Locate the cell with the specified text and output its [x, y] center coordinate. 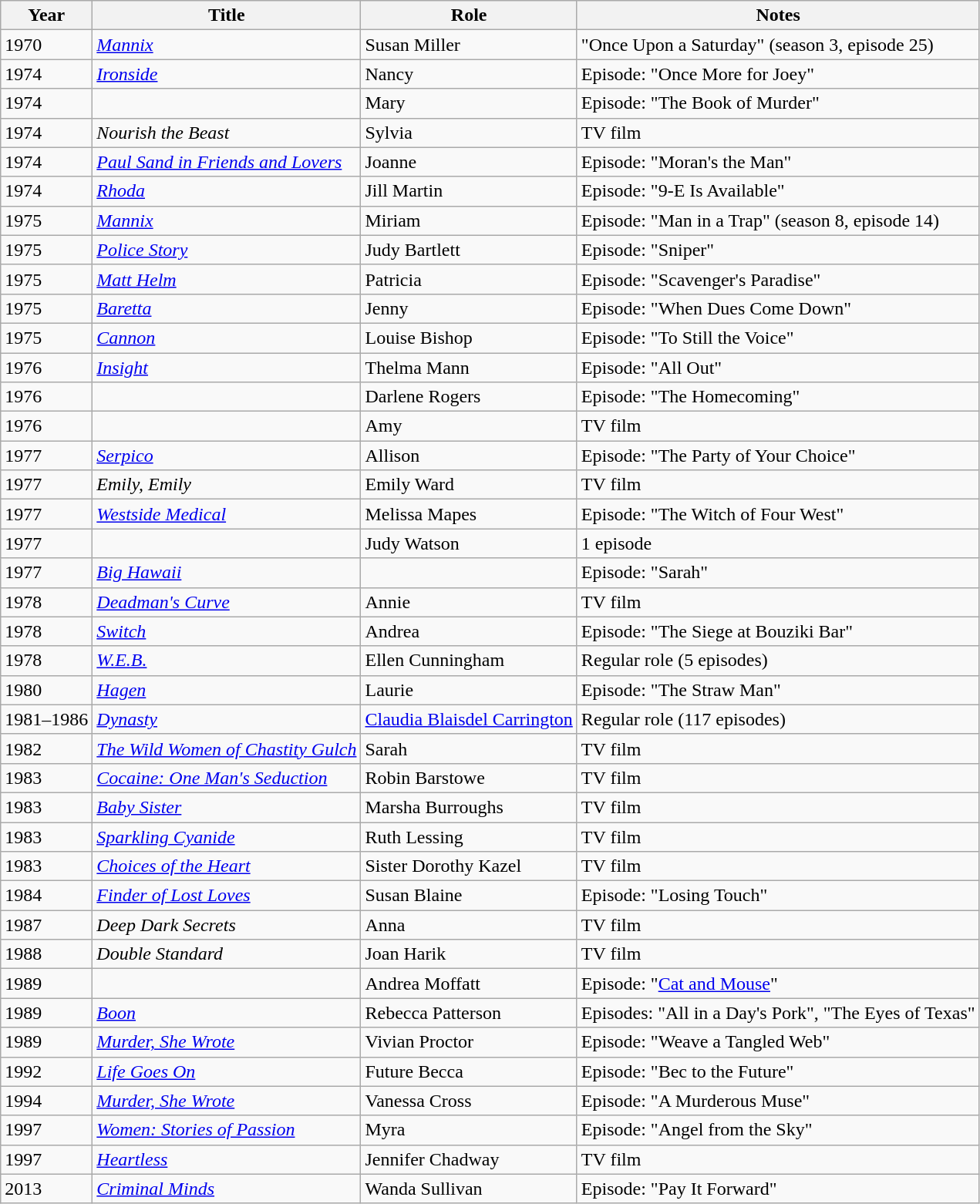
Episode: "All Out" [778, 368]
Allison [469, 456]
Judy Bartlett [469, 250]
Miriam [469, 220]
Big Hawaii [227, 573]
Finder of Lost Loves [227, 896]
1 episode [778, 543]
Heartless [227, 1159]
1980 [46, 690]
Sylvia [469, 133]
Sparkling Cyanide [227, 836]
Episodes: "All in a Day's Pork", "The Eyes of Texas" [778, 1013]
Episode: "Weave a Tangled Web" [778, 1042]
Episode: "Man in a Trap" (season 8, episode 14) [778, 220]
Susan Blaine [469, 896]
1994 [46, 1101]
Nancy [469, 74]
Myra [469, 1130]
Rhoda [227, 191]
Criminal Minds [227, 1189]
Ellen Cunningham [469, 661]
W.E.B. [227, 661]
Episode: "The Party of Your Choice" [778, 456]
Episode: "A Murderous Muse" [778, 1101]
Episode: "9-E Is Available" [778, 191]
Ironside [227, 74]
Vivian Proctor [469, 1042]
Annie [469, 602]
1988 [46, 954]
Laurie [469, 690]
Sarah [469, 748]
2013 [46, 1189]
Emily Ward [469, 485]
Jennifer Chadway [469, 1159]
Patricia [469, 279]
Episode: "When Dues Come Down" [778, 308]
Robin Barstowe [469, 778]
Episode: "Pay It Forward" [778, 1189]
Switch [227, 631]
Episode: "The Siege at Bouziki Bar" [778, 631]
Darlene Rogers [469, 397]
Insight [227, 368]
Joanne [469, 162]
Episode: "Bec to the Future" [778, 1071]
1987 [46, 925]
Deep Dark Secrets [227, 925]
Louise Bishop [469, 338]
1982 [46, 748]
Jenny [469, 308]
Boon [227, 1013]
Baby Sister [227, 807]
Regular role (5 episodes) [778, 661]
Sister Dorothy Kazel [469, 866]
Paul Sand in Friends and Lovers [227, 162]
Episode: "Moran's the Man" [778, 162]
Episode: "The Witch of Four West" [778, 514]
Mary [469, 103]
Melissa Mapes [469, 514]
Cannon [227, 338]
Thelma Mann [469, 368]
Year [46, 15]
Episode: "Sniper" [778, 250]
Anna [469, 925]
Baretta [227, 308]
Hagen [227, 690]
Joan Harik [469, 954]
Episode: "Cat and Mouse" [778, 984]
Matt Helm [227, 279]
Episode: "Sarah" [778, 573]
Episode: "Scavenger's Paradise" [778, 279]
1970 [46, 45]
Emily, Emily [227, 485]
Jill Martin [469, 191]
Deadman's Curve [227, 602]
Claudia Blaisdel Carrington [469, 719]
Rebecca Patterson [469, 1013]
Episode: "Losing Touch" [778, 896]
Dynasty [227, 719]
Nourish the Beast [227, 133]
Title [227, 15]
Notes [778, 15]
Choices of the Heart [227, 866]
Episode: "The Straw Man" [778, 690]
Episode: "The Book of Murder" [778, 103]
Regular role (117 episodes) [778, 719]
Future Becca [469, 1071]
Westside Medical [227, 514]
Andrea Moffatt [469, 984]
1992 [46, 1071]
Andrea [469, 631]
Double Standard [227, 954]
Marsha Burroughs [469, 807]
Ruth Lessing [469, 836]
Episode: "To Still the Voice" [778, 338]
1984 [46, 896]
Police Story [227, 250]
Cocaine: One Man's Seduction [227, 778]
Role [469, 15]
Episode: "Once More for Joey" [778, 74]
Susan Miller [469, 45]
Serpico [227, 456]
The Wild Women of Chastity Gulch [227, 748]
Judy Watson [469, 543]
Women: Stories of Passion [227, 1130]
Vanessa Cross [469, 1101]
1981–1986 [46, 719]
Episode: "The Homecoming" [778, 397]
Wanda Sullivan [469, 1189]
Episode: "Angel from the Sky" [778, 1130]
"Once Upon a Saturday" (season 3, episode 25) [778, 45]
Life Goes On [227, 1071]
Amy [469, 426]
